Return (X, Y) of the center of cell containing provided text 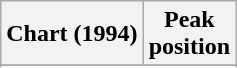
Peakposition (189, 34)
Chart (1994) (72, 34)
